Locate the cell with the specified text and output its [x, y] center coordinate. 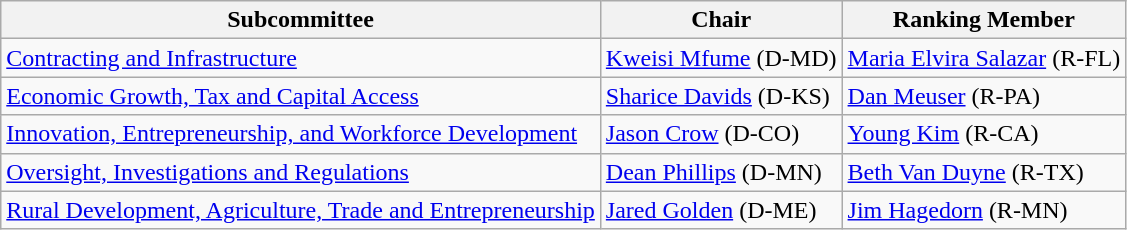
Sharice Davids (D-KS) [721, 96]
Subcommittee [301, 20]
Dan Meuser (R-PA) [984, 96]
Maria Elvira Salazar (R-FL) [984, 58]
Beth Van Duyne (R-TX) [984, 172]
Economic Growth, Tax and Capital Access [301, 96]
Jared Golden (D-ME) [721, 210]
Rural Development, Agriculture, Trade and Entrepreneurship [301, 210]
Young Kim (R-CA) [984, 134]
Ranking Member [984, 20]
Innovation, Entrepreneurship, and Workforce Development [301, 134]
Kweisi Mfume (D-MD) [721, 58]
Oversight, Investigations and Regulations [301, 172]
Jim Hagedorn (R-MN) [984, 210]
Dean Phillips (D-MN) [721, 172]
Contracting and Infrastructure [301, 58]
Chair [721, 20]
Jason Crow (D-CO) [721, 134]
